Extract the (X, Y) coordinate from the center of the cell holding the provided text.  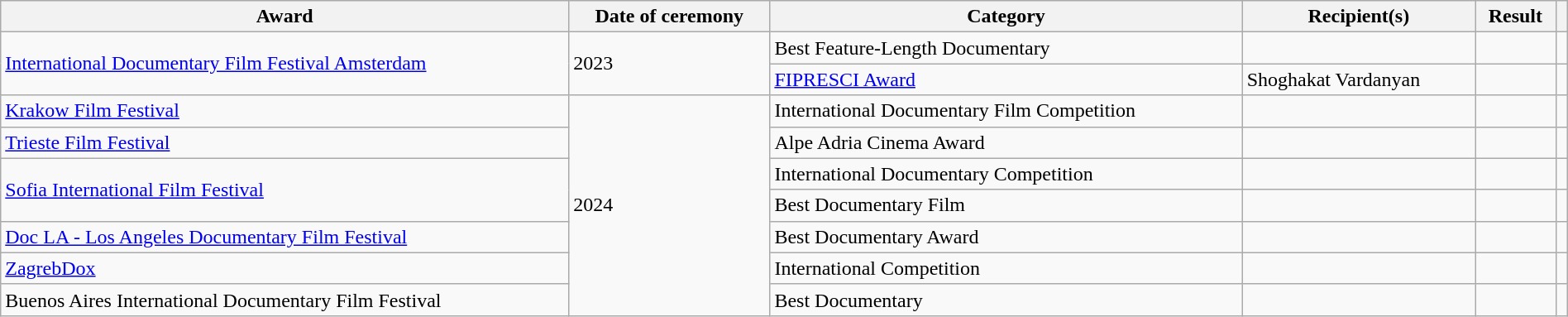
Alpe Adria Cinema Award (1006, 142)
Result (1516, 17)
Buenos Aires International Documentary Film Festival (284, 300)
FIPRESCI Award (1006, 79)
Best Feature-Length Documentary (1006, 48)
2024 (670, 205)
Award (284, 17)
International Documentary Competition (1006, 174)
2023 (670, 64)
Krakow Film Festival (284, 111)
ZagrebDox (284, 268)
International Documentary Film Festival Amsterdam (284, 64)
Doc LA - Los Angeles Documentary Film Festival (284, 237)
Sofia International Film Festival (284, 190)
Shoghakat Vardanyan (1358, 79)
Trieste Film Festival (284, 142)
Best Documentary (1006, 300)
Best Documentary Award (1006, 237)
Best Documentary Film (1006, 205)
Date of ceremony (670, 17)
Category (1006, 17)
International Documentary Film Competition (1006, 111)
International Competition (1006, 268)
Recipient(s) (1358, 17)
